For the text-containing cell, return its midpoint in [X, Y] coordinate format. 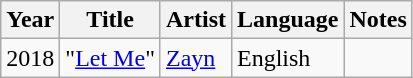
2018 [30, 58]
English [287, 58]
Title [110, 20]
Zayn [196, 58]
Notes [378, 20]
"Let Me" [110, 58]
Artist [196, 20]
Language [287, 20]
Year [30, 20]
